Extract the [x, y] coordinate from the center of the cell holding the provided text.  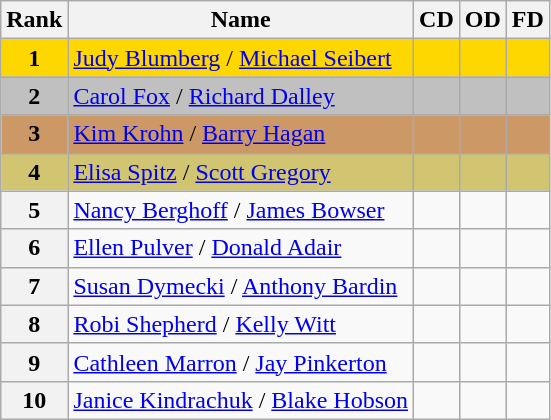
Kim Krohn / Barry Hagan [241, 134]
3 [34, 134]
4 [34, 172]
CD [437, 20]
2 [34, 96]
Name [241, 20]
Judy Blumberg / Michael Seibert [241, 58]
10 [34, 400]
8 [34, 324]
Rank [34, 20]
Nancy Berghoff / James Bowser [241, 210]
FD [528, 20]
Susan Dymecki / Anthony Bardin [241, 286]
Janice Kindrachuk / Blake Hobson [241, 400]
OD [482, 20]
Ellen Pulver / Donald Adair [241, 248]
5 [34, 210]
Carol Fox / Richard Dalley [241, 96]
7 [34, 286]
Elisa Spitz / Scott Gregory [241, 172]
1 [34, 58]
6 [34, 248]
Robi Shepherd / Kelly Witt [241, 324]
Cathleen Marron / Jay Pinkerton [241, 362]
9 [34, 362]
